Extract the [x, y] coordinate from the center of the cell holding the provided text.  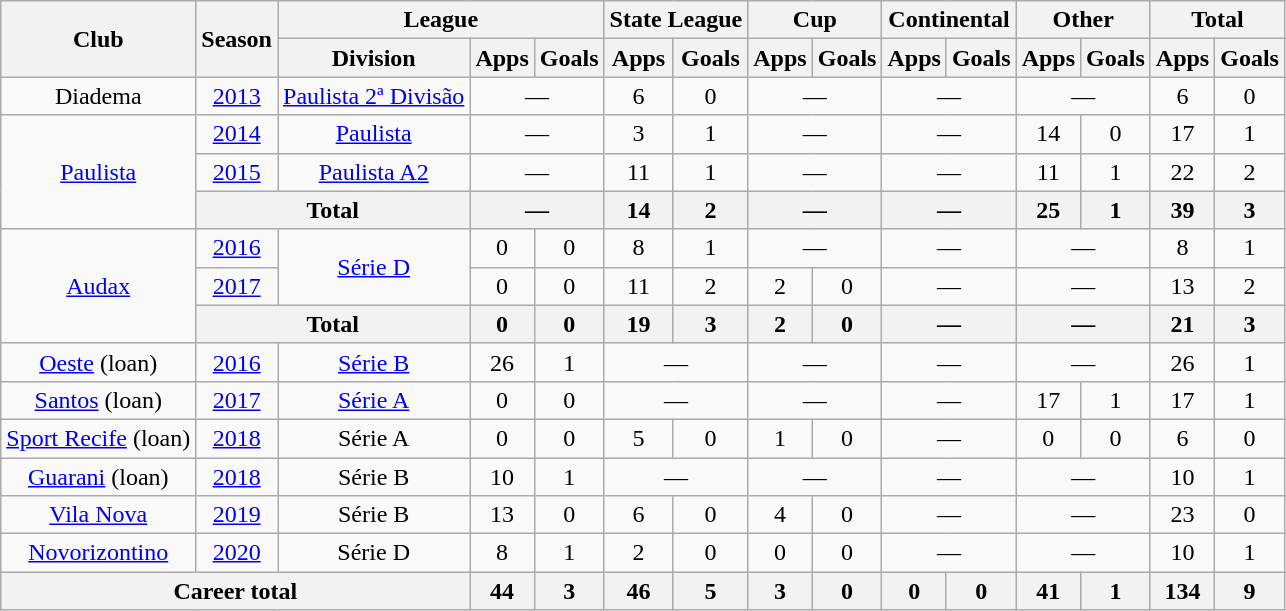
44 [502, 591]
Audax [98, 286]
134 [1182, 591]
Career total [236, 591]
2014 [237, 134]
State League [676, 20]
Paulista 2ª Divisão [374, 96]
22 [1182, 172]
2013 [237, 96]
Club [98, 39]
Sport Recife (loan) [98, 438]
Oeste (loan) [98, 362]
Paulista A2 [374, 172]
Division [374, 58]
25 [1048, 210]
19 [638, 324]
2020 [237, 553]
Novorizontino [98, 553]
League [442, 20]
Vila Nova [98, 515]
Santos (loan) [98, 400]
23 [1182, 515]
2015 [237, 172]
Season [237, 39]
46 [638, 591]
39 [1182, 210]
Guarani (loan) [98, 477]
41 [1048, 591]
4 [780, 515]
Other [1083, 20]
Diadema [98, 96]
Continental [949, 20]
2019 [237, 515]
9 [1250, 591]
Cup [815, 20]
21 [1182, 324]
